Locate the cell with the specified text and output its [X, Y] center coordinate. 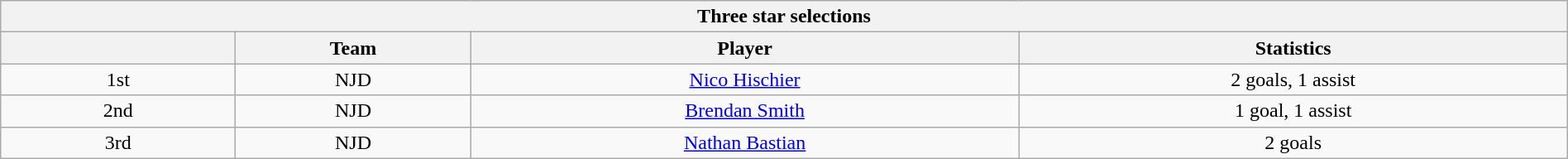
Nathan Bastian [744, 142]
Team [353, 48]
Player [744, 48]
2 goals, 1 assist [1293, 79]
1st [118, 79]
3rd [118, 142]
Three star selections [784, 17]
Statistics [1293, 48]
Nico Hischier [744, 79]
2nd [118, 111]
1 goal, 1 assist [1293, 111]
Brendan Smith [744, 111]
2 goals [1293, 142]
